Determine the [x, y] coordinate at the center of the cell enclosing the given text.  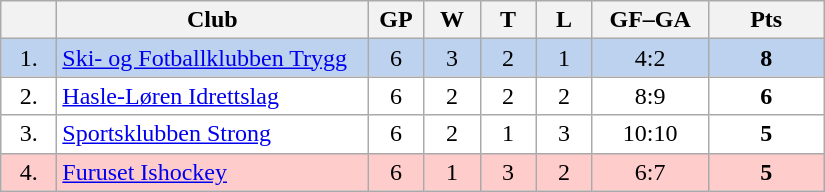
4. [29, 172]
Ski- og Fotballklubben Trygg [212, 58]
L [564, 20]
8:9 [650, 96]
GP [396, 20]
Sportsklubben Strong [212, 134]
W [452, 20]
6:7 [650, 172]
10:10 [650, 134]
8 [766, 58]
Furuset Ishockey [212, 172]
2. [29, 96]
Hasle-Løren Idrettslag [212, 96]
1. [29, 58]
Club [212, 20]
T [508, 20]
4:2 [650, 58]
3. [29, 134]
GF–GA [650, 20]
Pts [766, 20]
